Determine the [X, Y] coordinate at the center of the cell enclosing the given text.  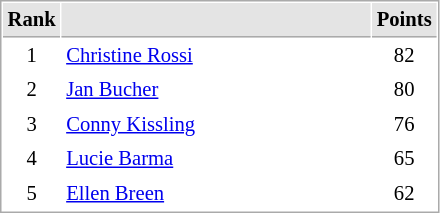
Points [404, 20]
Ellen Breen [216, 194]
Christine Rossi [216, 56]
76 [404, 124]
1 [32, 56]
Jan Bucher [216, 90]
Conny Kissling [216, 124]
Rank [32, 20]
82 [404, 56]
80 [404, 90]
3 [32, 124]
Lucie Barma [216, 158]
4 [32, 158]
5 [32, 194]
62 [404, 194]
65 [404, 158]
2 [32, 90]
